Capture the cell that displays the provided text and extract its (x, y) central coordinate. 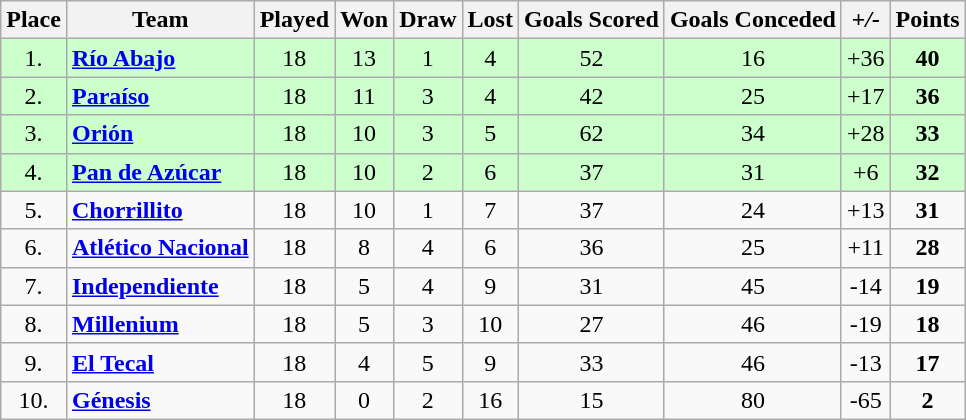
Pan de Azúcar (160, 172)
42 (591, 96)
8. (34, 324)
Río Abajo (160, 58)
Génesis (160, 400)
11 (364, 96)
+11 (866, 248)
1. (34, 58)
Lost (490, 20)
-14 (866, 286)
+28 (866, 134)
10. (34, 400)
Place (34, 20)
Atlético Nacional (160, 248)
17 (928, 362)
32 (928, 172)
Millenium (160, 324)
+13 (866, 210)
Won (364, 20)
Points (928, 20)
-13 (866, 362)
27 (591, 324)
-19 (866, 324)
Chorrillito (160, 210)
El Tecal (160, 362)
80 (752, 400)
6. (34, 248)
45 (752, 286)
62 (591, 134)
Goals Conceded (752, 20)
9. (34, 362)
19 (928, 286)
13 (364, 58)
Played (294, 20)
8 (364, 248)
24 (752, 210)
15 (591, 400)
34 (752, 134)
Team (160, 20)
5. (34, 210)
7. (34, 286)
2. (34, 96)
4. (34, 172)
+6 (866, 172)
3. (34, 134)
52 (591, 58)
40 (928, 58)
Draw (428, 20)
Independiente (160, 286)
+36 (866, 58)
-65 (866, 400)
7 (490, 210)
28 (928, 248)
Goals Scored (591, 20)
+17 (866, 96)
0 (364, 400)
+/- (866, 20)
Orión (160, 134)
Paraíso (160, 96)
